Provide the [X, Y] coordinate of the cell's center where the given text is located.  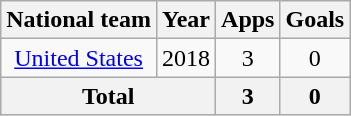
Year [186, 20]
National team [79, 20]
Goals [315, 20]
United States [79, 58]
2018 [186, 58]
Apps [248, 20]
Total [108, 96]
